From the cell containing the given text, extract its center point as [x, y] coordinate. 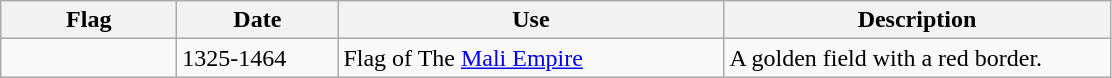
Description [917, 20]
Use [531, 20]
A golden field with a red border. [917, 58]
1325-1464 [258, 58]
Date [258, 20]
Flag [89, 20]
Flag of The Mali Empire [531, 58]
